Capture the cell that displays the provided text and extract its (x, y) central coordinate. 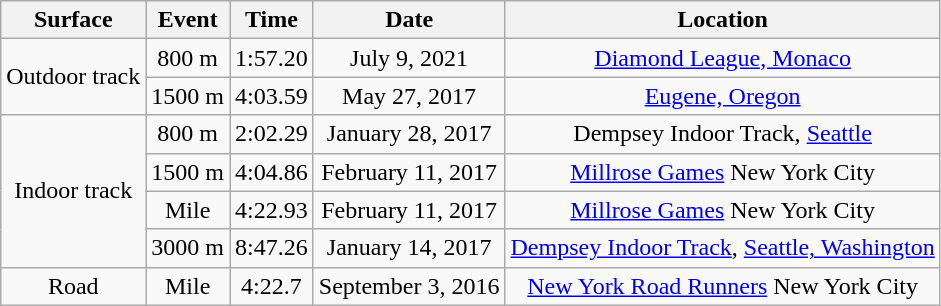
September 3, 2016 (409, 286)
January 28, 2017 (409, 134)
4:04.86 (272, 172)
4:03.59 (272, 96)
Dempsey Indoor Track, Seattle (722, 134)
Event (188, 20)
Eugene, Oregon (722, 96)
May 27, 2017 (409, 96)
1:57.20 (272, 58)
Location (722, 20)
Diamond League, Monaco (722, 58)
Outdoor track (74, 77)
Date (409, 20)
Time (272, 20)
Surface (74, 20)
3000 m (188, 248)
Indoor track (74, 191)
Road (74, 286)
8:47.26 (272, 248)
Dempsey Indoor Track, Seattle, Washington (722, 248)
4:22.93 (272, 210)
January 14, 2017 (409, 248)
2:02.29 (272, 134)
New York Road Runners New York City (722, 286)
July 9, 2021 (409, 58)
4:22.7 (272, 286)
